Identify which cell holds the provided text, then report its [x, y] central coordinate. 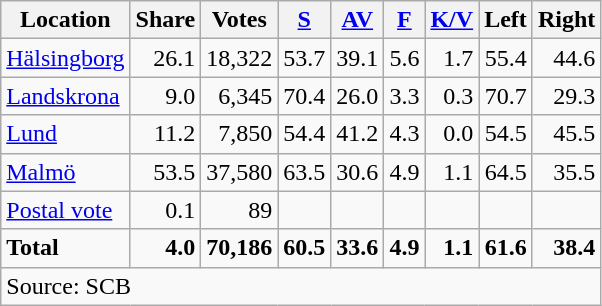
Location [66, 20]
Right [566, 20]
30.6 [358, 172]
1.7 [452, 58]
Total [66, 248]
26.1 [166, 58]
54.5 [506, 134]
41.2 [358, 134]
Postal vote [66, 210]
54.4 [304, 134]
0.0 [452, 134]
33.6 [358, 248]
K/V [452, 20]
55.4 [506, 58]
9.0 [166, 96]
Lund [66, 134]
70.4 [304, 96]
60.5 [304, 248]
Hälsingborg [66, 58]
29.3 [566, 96]
44.6 [566, 58]
26.0 [358, 96]
AV [358, 20]
11.2 [166, 134]
Left [506, 20]
61.6 [506, 248]
64.5 [506, 172]
F [404, 20]
4.3 [404, 134]
4.0 [166, 248]
39.1 [358, 58]
Landskrona [66, 96]
Share [166, 20]
70.7 [506, 96]
3.3 [404, 96]
Votes [240, 20]
63.5 [304, 172]
53.7 [304, 58]
37,580 [240, 172]
0.1 [166, 210]
70,186 [240, 248]
Source: SCB [301, 286]
Malmö [66, 172]
38.4 [566, 248]
6,345 [240, 96]
89 [240, 210]
35.5 [566, 172]
45.5 [566, 134]
7,850 [240, 134]
S [304, 20]
5.6 [404, 58]
0.3 [452, 96]
18,322 [240, 58]
53.5 [166, 172]
